Capture the cell that displays the provided text and extract its (X, Y) central coordinate. 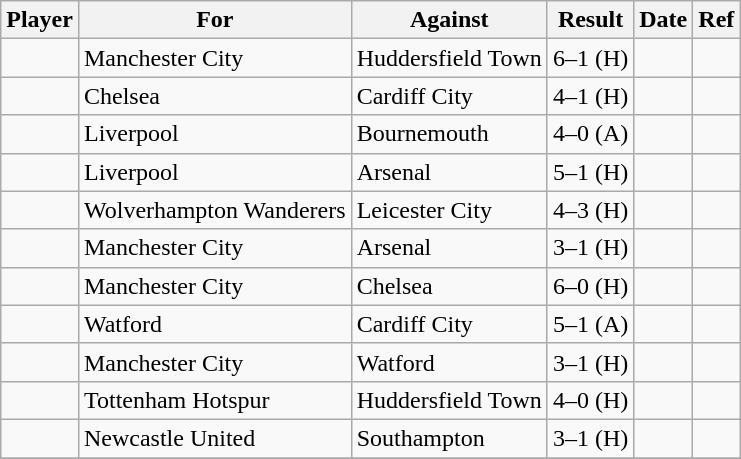
For (214, 20)
Bournemouth (449, 134)
6–0 (H) (590, 286)
Wolverhampton Wanderers (214, 210)
Result (590, 20)
4–3 (H) (590, 210)
5–1 (H) (590, 172)
Newcastle United (214, 438)
4–0 (A) (590, 134)
5–1 (A) (590, 324)
Ref (716, 20)
Leicester City (449, 210)
Date (664, 20)
Tottenham Hotspur (214, 400)
6–1 (H) (590, 58)
4–1 (H) (590, 96)
Southampton (449, 438)
Player (40, 20)
Against (449, 20)
4–0 (H) (590, 400)
